From the cell containing the given text, extract its center point as (X, Y) coordinate. 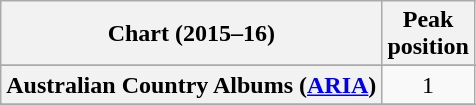
1 (428, 85)
Australian Country Albums (ARIA) (192, 85)
Peakposition (428, 34)
Chart (2015–16) (192, 34)
